Provide the [X, Y] coordinate of the cell's center where the given text is located.  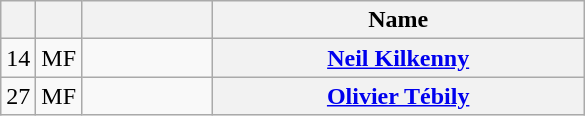
27 [18, 96]
Olivier Tébily [398, 96]
Neil Kilkenny [398, 58]
Name [398, 20]
14 [18, 58]
